Capture the cell that displays the provided text and extract its (x, y) central coordinate. 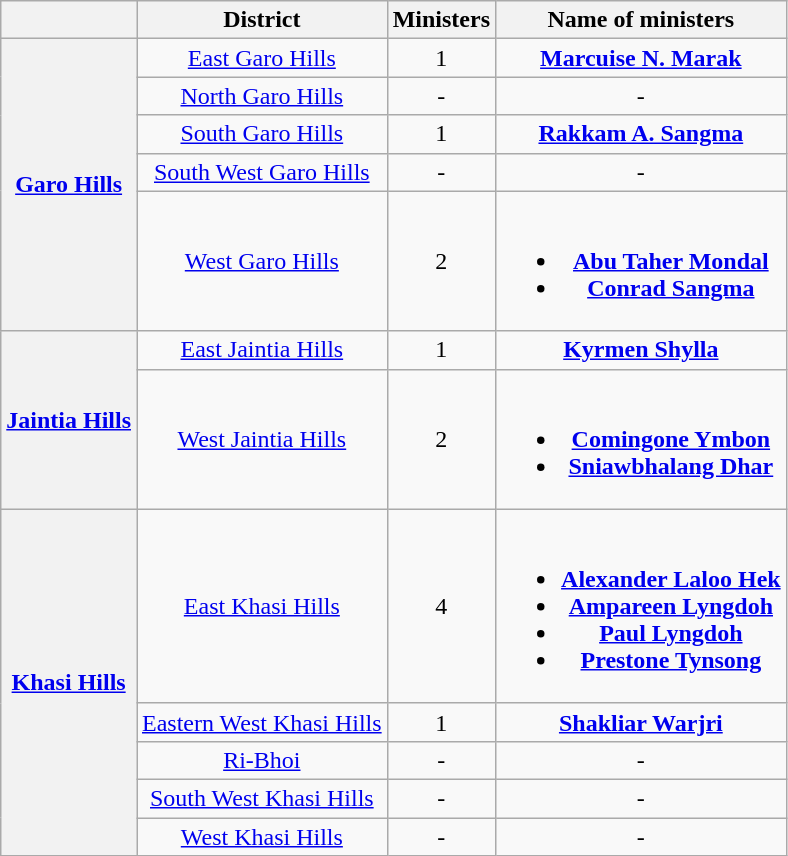
Ri-Bhoi (262, 760)
Abu Taher MondalConrad Sangma (642, 261)
Alexander Laloo HekAmpareen LyngdohPaul LyngdohPrestone Tynsong (642, 606)
North Garo Hills (262, 96)
Shakliar Warjri (642, 722)
Kyrmen Shylla (642, 350)
Marcuise N. Marak (642, 58)
District (262, 20)
Khasi Hills (69, 682)
Garo Hills (69, 185)
West Khasi Hills (262, 837)
Rakkam A. Sangma (642, 134)
4 (441, 606)
Ministers (441, 20)
East Garo Hills (262, 58)
South West Khasi Hills (262, 798)
East Jaintia Hills (262, 350)
East Khasi Hills (262, 606)
South West Garo Hills (262, 172)
South Garo Hills (262, 134)
Name of ministers (642, 20)
Comingone YmbonSniawbhalang Dhar (642, 439)
Jaintia Hills (69, 420)
West Garo Hills (262, 261)
Eastern West Khasi Hills (262, 722)
West Jaintia Hills (262, 439)
